Capture the cell that displays the provided text and extract its (X, Y) central coordinate. 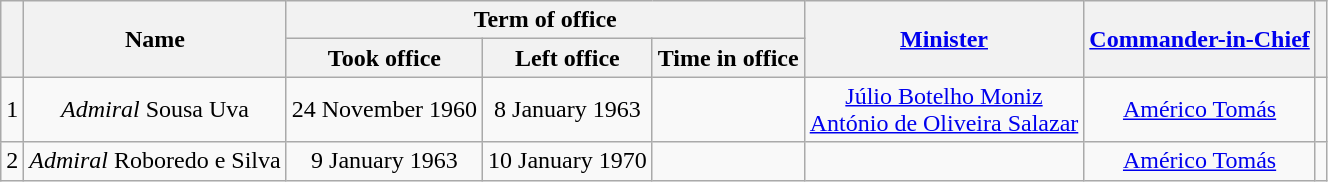
Admiral Roboredo e Silva (155, 161)
1 (12, 110)
Took office (384, 58)
10 January 1970 (568, 161)
Time in office (728, 58)
Admiral Sousa Uva (155, 110)
9 January 1963 (384, 161)
Minister (944, 39)
2 (12, 161)
8 January 1963 (568, 110)
Left office (568, 58)
Name (155, 39)
Commander-in-Chief (1200, 39)
Júlio Botelho MonizAntónio de Oliveira Salazar (944, 110)
Term of office (545, 20)
24 November 1960 (384, 110)
